Locate the cell with the specified text and output its (X, Y) center coordinate. 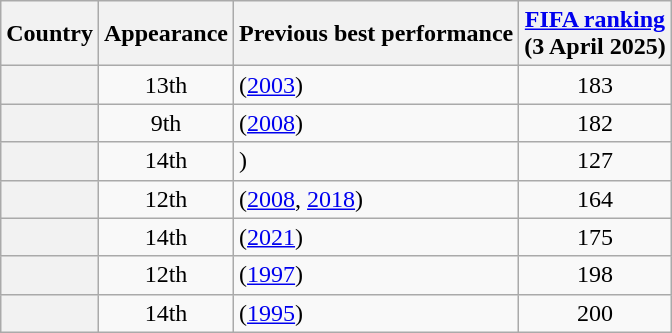
183 (595, 85)
Previous best performance (376, 34)
13th (166, 85)
Appearance (166, 34)
164 (595, 199)
175 (595, 237)
(2008, 2018) (376, 199)
FIFA ranking (3 April 2025) (595, 34)
(1995) (376, 313)
200 (595, 313)
(2021) (376, 237)
Country (50, 34)
) (376, 161)
198 (595, 275)
9th (166, 123)
(2003) (376, 85)
127 (595, 161)
182 (595, 123)
(1997) (376, 275)
(2008) (376, 123)
